Search for the cell housing the specified text and yield its (X, Y) center coordinate. 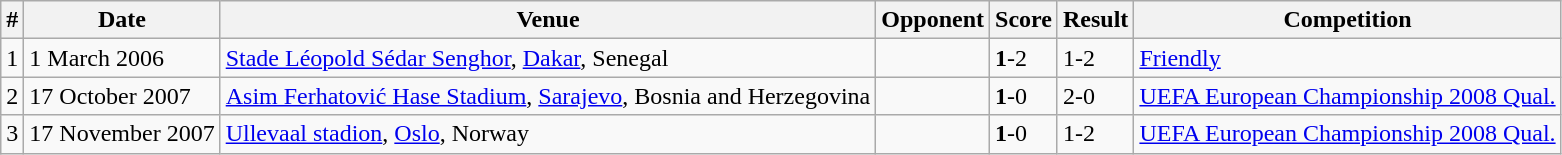
Score (1024, 20)
17 November 2007 (122, 134)
Competition (1348, 20)
2-0 (1095, 96)
Friendly (1348, 58)
Asim Ferhatović Hase Stadium, Sarajevo, Bosnia and Herzegovina (548, 96)
1 (12, 58)
Stade Léopold Sédar Senghor, Dakar, Senegal (548, 58)
# (12, 20)
Venue (548, 20)
Ullevaal stadion, Oslo, Norway (548, 134)
Opponent (933, 20)
17 October 2007 (122, 96)
1 March 2006 (122, 58)
3 (12, 134)
Result (1095, 20)
2 (12, 96)
Date (122, 20)
